Locate the cell with the specified text and output its [X, Y] center coordinate. 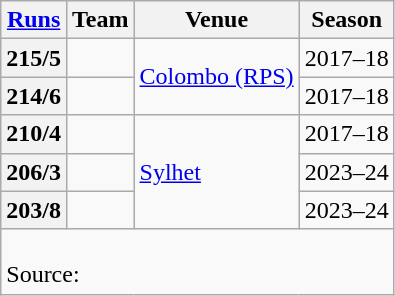
Sylhet [216, 172]
210/4 [34, 134]
Season [346, 20]
Team [100, 20]
206/3 [34, 172]
Colombo (RPS) [216, 77]
214/6 [34, 96]
215/5 [34, 58]
Runs [34, 20]
Source: [198, 262]
203/8 [34, 210]
Venue [216, 20]
